Provide the [x, y] coordinate of the cell's center where the given text is located.  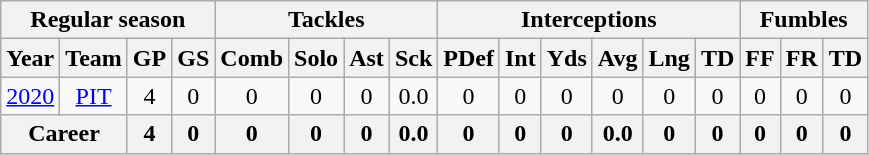
PIT [94, 96]
Fumbles [804, 20]
Avg [618, 58]
Interceptions [589, 20]
GS [194, 58]
Team [94, 58]
Comb [252, 58]
2020 [30, 96]
FF [760, 58]
GP [149, 58]
Int [520, 58]
Yds [566, 58]
Solo [316, 58]
Tackles [326, 20]
Ast [367, 58]
Lng [669, 58]
PDef [469, 58]
Career [64, 134]
FR [802, 58]
Sck [413, 58]
Year [30, 58]
Regular season [108, 20]
